Return [x, y] of the center of cell containing provided text 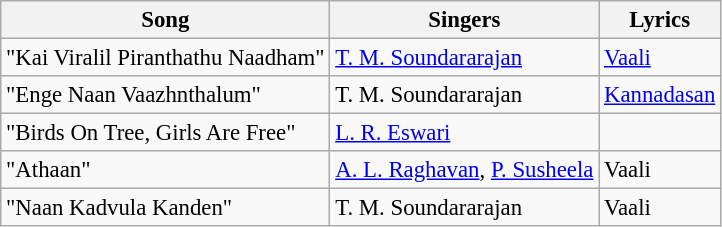
Kannadasan [660, 95]
"Athaan" [166, 170]
L. R. Eswari [464, 133]
Lyrics [660, 20]
"Birds On Tree, Girls Are Free" [166, 133]
"Kai Viralil Piranthathu Naadham" [166, 58]
"Naan Kadvula Kanden" [166, 208]
Song [166, 20]
A. L. Raghavan, P. Susheela [464, 170]
Singers [464, 20]
"Enge Naan Vaazhnthalum" [166, 95]
